Determine the (X, Y) coordinate at the center of the cell enclosing the given text.  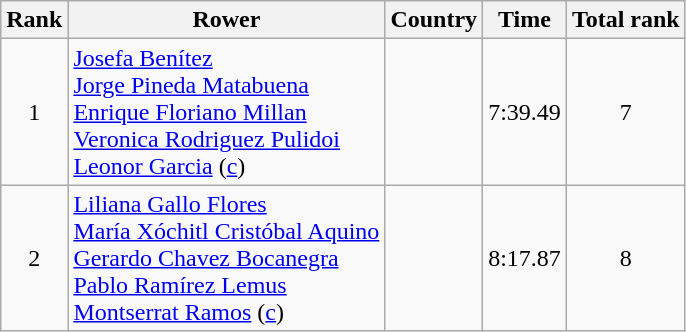
8:17.87 (525, 258)
Rank (34, 20)
2 (34, 258)
Total rank (626, 20)
7 (626, 112)
Liliana Gallo FloresMaría Xóchitl Cristóbal AquinoGerardo Chavez BocanegraPablo Ramírez LemusMontserrat Ramos (c) (226, 258)
Josefa BenítezJorge Pineda MatabuenaEnrique Floriano MillanVeronica Rodriguez PulidoiLeonor Garcia (c) (226, 112)
1 (34, 112)
Rower (226, 20)
8 (626, 258)
Time (525, 20)
7:39.49 (525, 112)
Country (434, 20)
